Locate the cell with the specified text and output its (x, y) center coordinate. 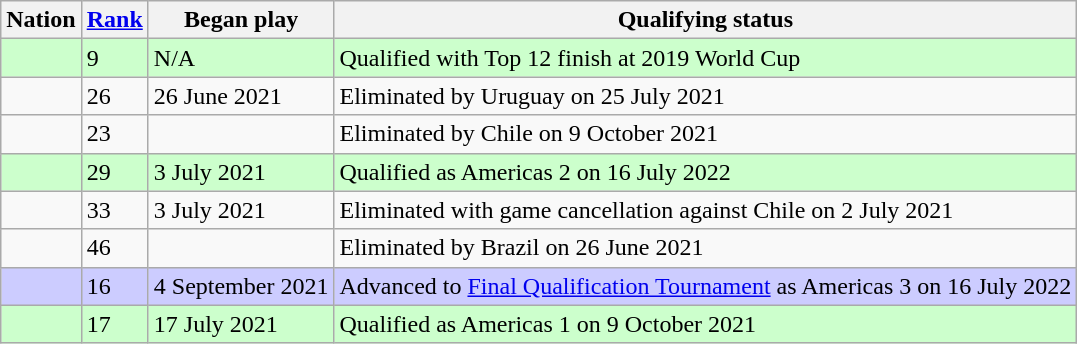
Nation (41, 20)
46 (114, 248)
Eliminated by Chile on 9 October 2021 (706, 134)
9 (114, 58)
Began play (241, 20)
N/A (241, 58)
Eliminated with game cancellation against Chile on 2 July 2021 (706, 210)
17 July 2021 (241, 324)
Eliminated by Uruguay on 25 July 2021 (706, 96)
23 (114, 134)
Advanced to Final Qualification Tournament as Americas 3 on 16 July 2022 (706, 286)
Eliminated by Brazil on 26 June 2021 (706, 248)
33 (114, 210)
17 (114, 324)
29 (114, 172)
Qualified with Top 12 finish at 2019 World Cup (706, 58)
4 September 2021 (241, 286)
26 (114, 96)
16 (114, 286)
Qualified as Americas 1 on 9 October 2021 (706, 324)
Qualified as Americas 2 on 16 July 2022 (706, 172)
Qualifying status (706, 20)
26 June 2021 (241, 96)
Rank (114, 20)
